Find where the given text appears and provide that cell's center as (X, Y) coordinate. 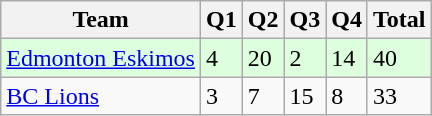
14 (347, 58)
Q2 (263, 20)
3 (221, 96)
Team (101, 20)
7 (263, 96)
Q3 (305, 20)
33 (399, 96)
2 (305, 58)
4 (221, 58)
Q1 (221, 20)
40 (399, 58)
15 (305, 96)
20 (263, 58)
BC Lions (101, 96)
Edmonton Eskimos (101, 58)
Q4 (347, 20)
8 (347, 96)
Total (399, 20)
